Output the (X, Y) coordinate of the center of the cell containing the given text.  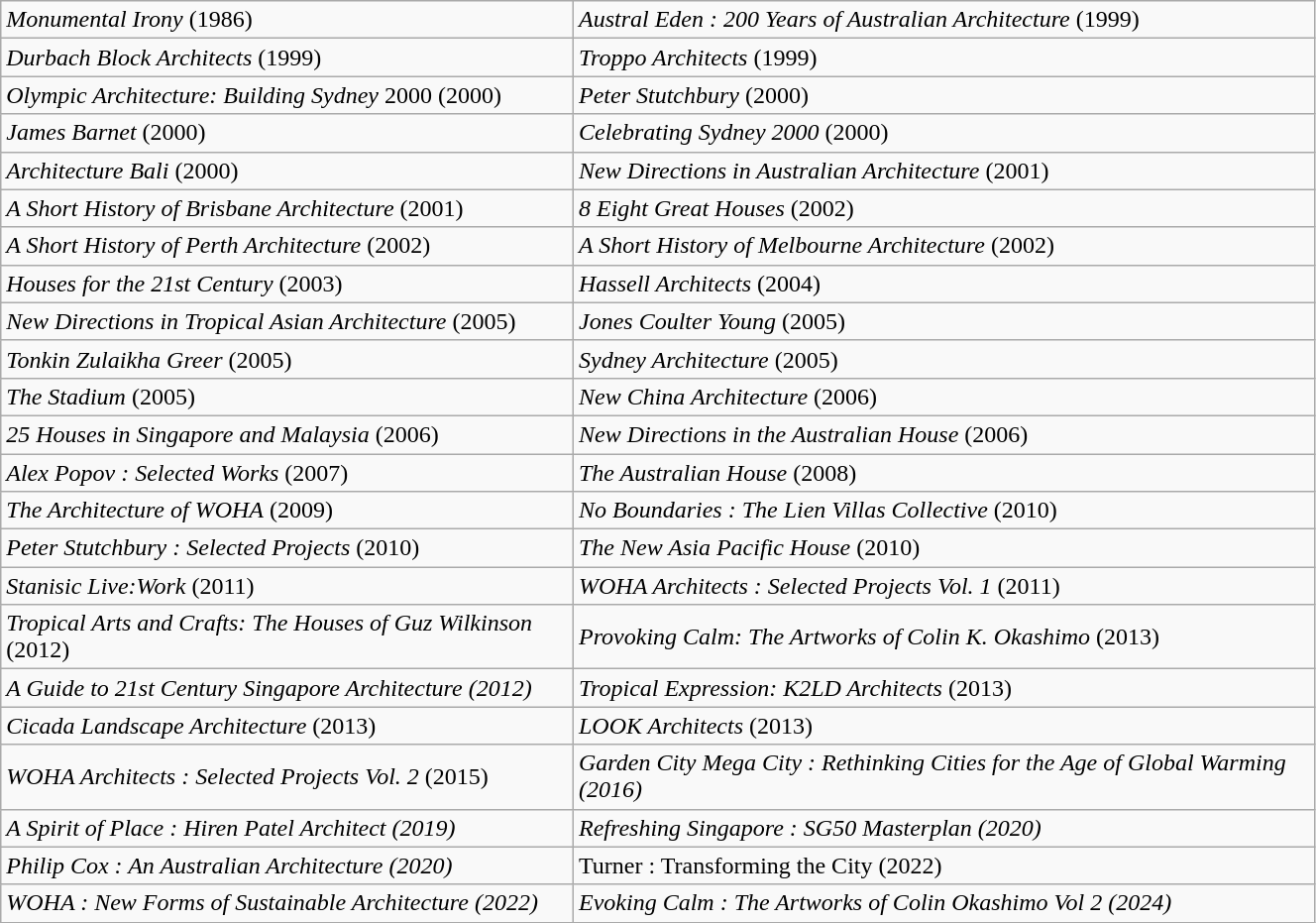
Philip Cox : An Australian Architecture (2020) (287, 865)
8 Eight Great Houses (2002) (943, 208)
New Directions in the Australian House (2006) (943, 434)
New Directions in Australian Architecture (2001) (943, 171)
A Spirit of Place : Hiren Patel Architect (2019) (287, 828)
Stanisic Live:Work (2011) (287, 586)
New Directions in Tropical Asian Architecture (2005) (287, 321)
James Barnet (2000) (287, 133)
LOOK Architects (2013) (943, 726)
Sydney Architecture (2005) (943, 359)
WOHA Architects : Selected Projects Vol. 1 (2011) (943, 586)
Hassell Architects (2004) (943, 284)
Evoking Calm : The Artworks of Colin Okashimo Vol 2 (2024) (943, 903)
Alex Popov : Selected Works (2007) (287, 473)
WOHA : New Forms of Sustainable Architecture (2022) (287, 903)
Tonkin Zulaikha Greer (2005) (287, 359)
Garden City Mega City : Rethinking Cities for the Age of Global Warming (2016) (943, 777)
The Australian House (2008) (943, 473)
The Architecture of WOHA (2009) (287, 511)
Jones Coulter Young (2005) (943, 321)
Architecture Bali (2000) (287, 171)
Peter Stutchbury : Selected Projects (2010) (287, 548)
Tropical Arts and Crafts: The Houses of Guz Wilkinson (2012) (287, 636)
A Short History of Melbourne Architecture (2002) (943, 246)
Turner : Transforming the City (2022) (943, 865)
Monumental Irony (1986) (287, 20)
Peter Stutchbury (2000) (943, 95)
Olympic Architecture: Building Sydney 2000 (2000) (287, 95)
WOHA Architects : Selected Projects Vol. 2 (2015) (287, 777)
Refreshing Singapore : SG50 Masterplan (2020) (943, 828)
25 Houses in Singapore and Malaysia (2006) (287, 434)
No Boundaries : The Lien Villas Collective (2010) (943, 511)
A Short History of Perth Architecture (2002) (287, 246)
Celebrating Sydney 2000 (2000) (943, 133)
Durbach Block Architects (1999) (287, 58)
Austral Eden : 200 Years of Australian Architecture (1999) (943, 20)
Cicada Landscape Architecture (2013) (287, 726)
Troppo Architects (1999) (943, 58)
Provoking Calm: The Artworks of Colin K. Okashimo (2013) (943, 636)
New China Architecture (2006) (943, 397)
The Stadium (2005) (287, 397)
The New Asia Pacific House (2010) (943, 548)
A Short History of Brisbane Architecture (2001) (287, 208)
Tropical Expression: K2LD Architects (2013) (943, 688)
A Guide to 21st Century Singapore Architecture (2012) (287, 688)
Houses for the 21st Century (2003) (287, 284)
